Locate the cell with the specified text and output its [x, y] center coordinate. 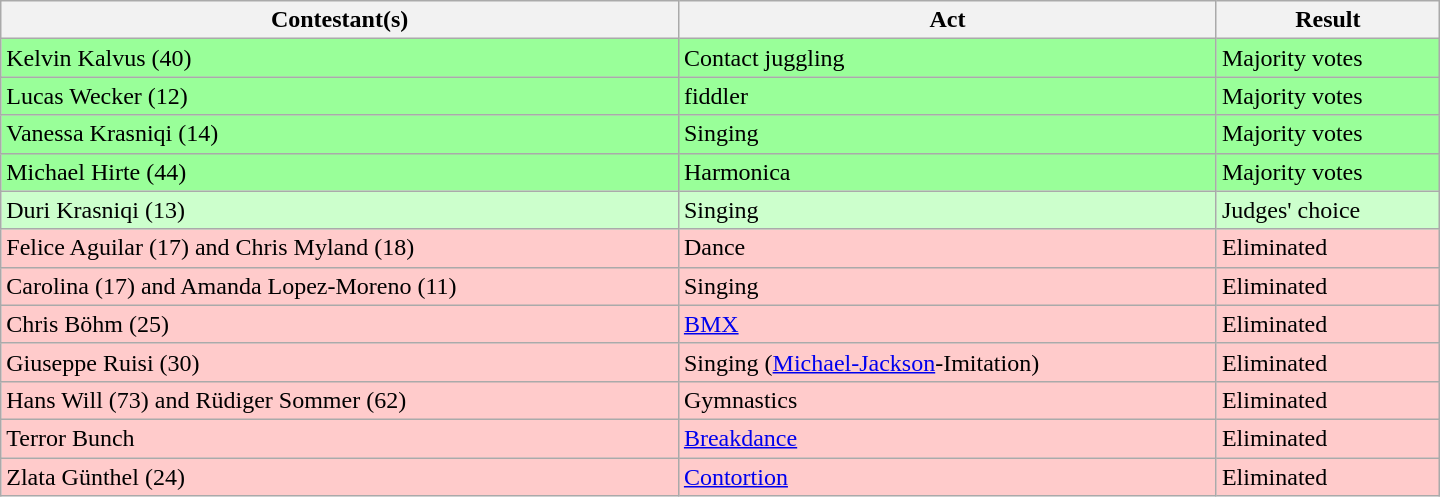
BMX [947, 324]
Zlata Günthel (24) [340, 477]
Carolina (17) and Amanda Lopez-Moreno (11) [340, 286]
Singing (Michael-Jackson-Imitation) [947, 362]
Harmonica [947, 172]
fiddler [947, 96]
Contestant(s) [340, 20]
Judges' choice [1328, 210]
Contact juggling [947, 58]
Chris Böhm (25) [340, 324]
Duri Krasniqi (13) [340, 210]
Gymnastics [947, 400]
Vanessa Krasniqi (14) [340, 134]
Giuseppe Ruisi (30) [340, 362]
Act [947, 20]
Hans Will (73) and Rüdiger Sommer (62) [340, 400]
Felice Aguilar (17) and Chris Myland (18) [340, 248]
Kelvin Kalvus (40) [340, 58]
Dance [947, 248]
Contortion [947, 477]
Terror Bunch [340, 438]
Result [1328, 20]
Breakdance [947, 438]
Lucas Wecker (12) [340, 96]
Michael Hirte (44) [340, 172]
